Identify which cell holds the provided text, then report its [x, y] central coordinate. 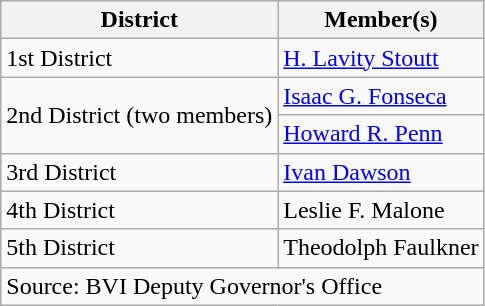
Source: BVI Deputy Governor's Office [242, 286]
3rd District [140, 172]
Howard R. Penn [381, 134]
Leslie F. Malone [381, 210]
Theodolph Faulkner [381, 248]
2nd District (two members) [140, 115]
5th District [140, 248]
Member(s) [381, 20]
1st District [140, 58]
District [140, 20]
H. Lavity Stoutt [381, 58]
4th District [140, 210]
Ivan Dawson [381, 172]
Isaac G. Fonseca [381, 96]
